Detect which cell encompasses the target text, then output its [X, Y] center coordinate. 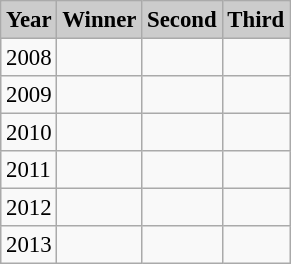
Year [29, 20]
Second [182, 20]
2008 [29, 58]
Third [256, 20]
Winner [100, 20]
2012 [29, 208]
2009 [29, 95]
2013 [29, 245]
2010 [29, 133]
2011 [29, 170]
